Output the (X, Y) coordinate of the center of the cell containing the given text.  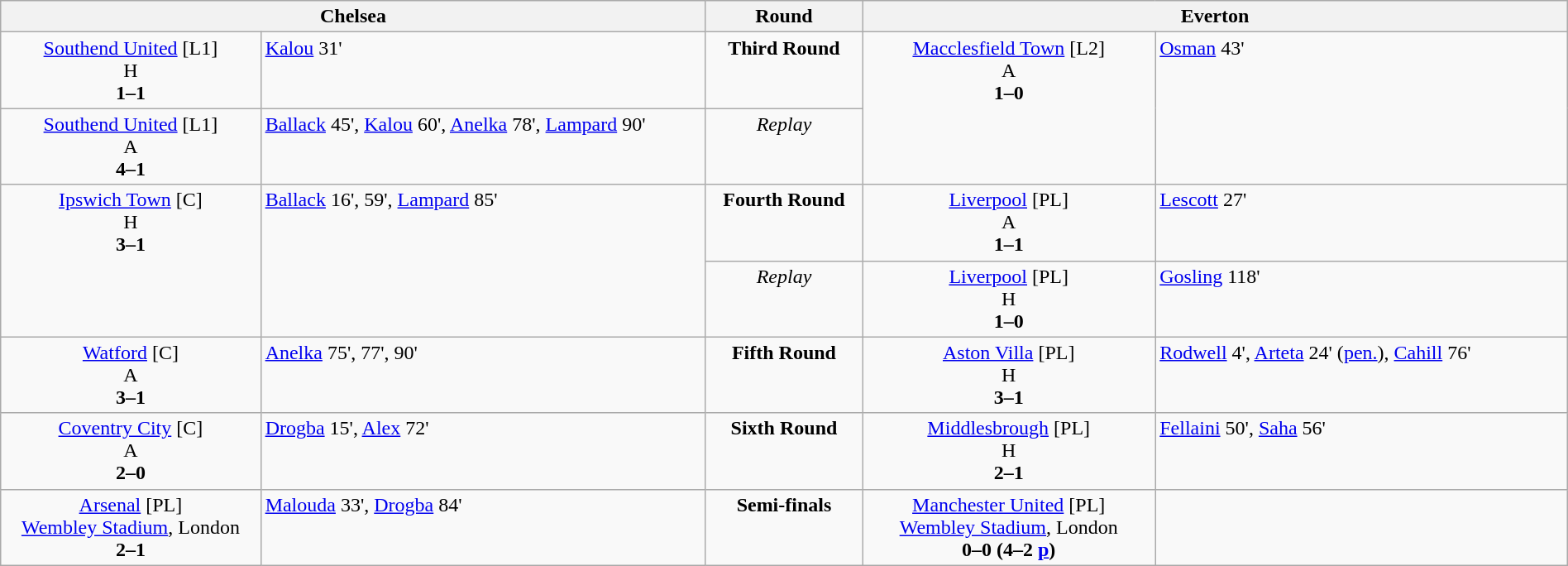
Fifth Round (784, 375)
Kalou 31' (483, 70)
Liverpool [PL]A1–1 (1009, 223)
Ballack 45', Kalou 60', Anelka 78', Lampard 90' (483, 146)
Coventry City [C]A2–0 (131, 451)
Osman 43' (1361, 108)
Gosling 118' (1361, 299)
Rodwell 4', Arteta 24' (pen.), Cahill 76' (1361, 375)
Southend United [L1]A4–1 (131, 146)
Chelsea (353, 17)
Arsenal [PL]Wembley Stadium, London2–1 (131, 527)
Watford [C]A3–1 (131, 375)
Third Round (784, 70)
Semi-finals (784, 527)
Anelka 75', 77', 90' (483, 375)
Fellaini 50', Saha 56' (1361, 451)
Ballack 16', 59', Lampard 85' (483, 261)
Sixth Round (784, 451)
Middlesbrough [PL]H2–1 (1009, 451)
Ipswich Town [C]H3–1 (131, 261)
Lescott 27' (1361, 223)
Manchester United [PL]Wembley Stadium, London0–0 (4–2 p) (1009, 527)
Drogba 15', Alex 72' (483, 451)
Southend United [L1]H1–1 (131, 70)
Aston Villa [PL]H3–1 (1009, 375)
Everton (1216, 17)
Liverpool [PL]H1–0 (1009, 299)
Malouda 33', Drogba 84' (483, 527)
Macclesfield Town [L2]A1–0 (1009, 108)
Round (784, 17)
Fourth Round (784, 223)
